Find where the given text appears and provide that cell's center as [x, y] coordinate. 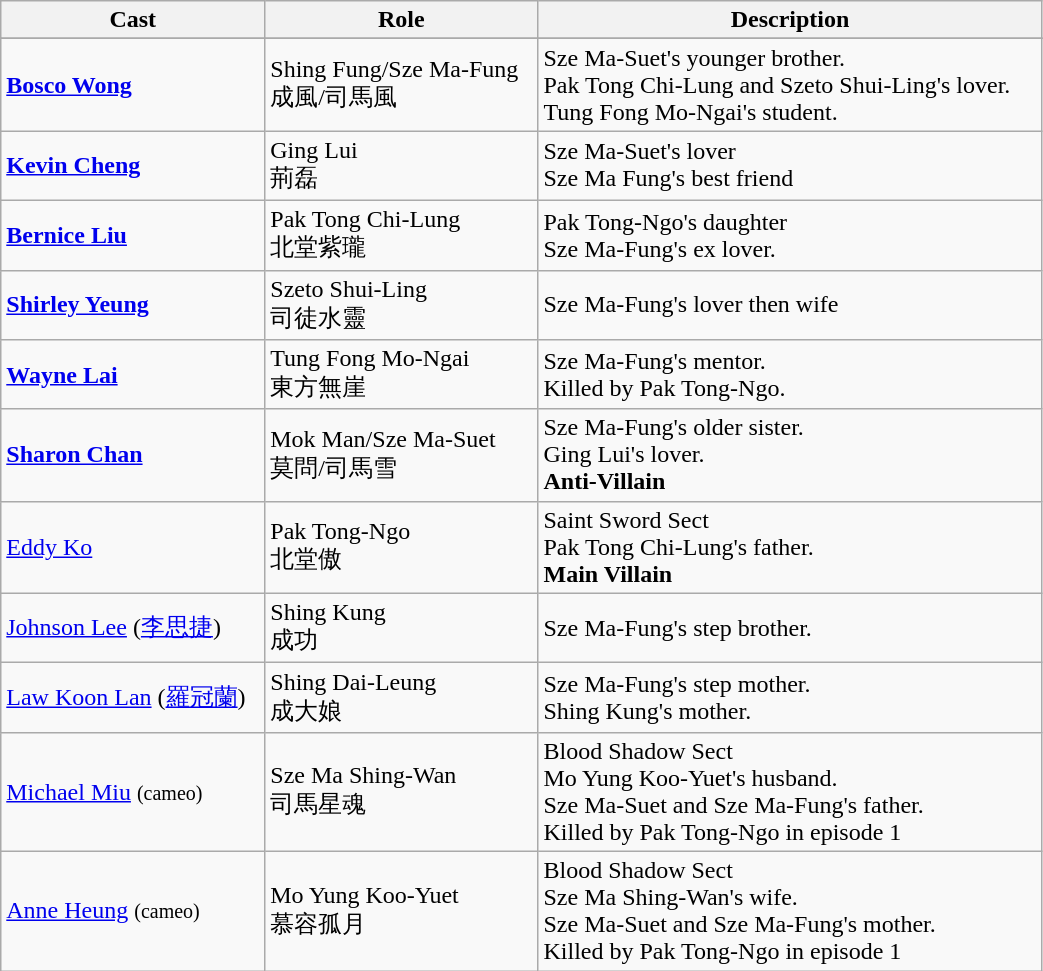
Mok Man/Sze Ma-Suet 莫問/司馬雪 [402, 455]
Szeto Shui-Ling 司徒水靈 [402, 305]
Shing Dai-Leung 成大娘 [402, 698]
Sze Ma-Fung's older sister. Ging Lui's lover. Anti-Villain [790, 455]
Sze Ma-Fung's mentor. Killed by Pak Tong-Ngo. [790, 375]
Pak Tong-Ngo's daughter Sze Ma-Fung's ex lover. [790, 235]
Michael Miu (cameo) [133, 792]
Description [790, 20]
Bernice Liu [133, 235]
Sze Ma-Suet's younger brother. Pak Tong Chi-Lung and Szeto Shui-Ling's lover. Tung Fong Mo-Ngai's student. [790, 85]
Role [402, 20]
Sze Ma-Fung's step brother. [790, 628]
Sze Ma-Suet's lover Sze Ma Fung's best friend [790, 166]
Sharon Chan [133, 455]
Blood Shadow Sect Sze Ma Shing-Wan's wife. Sze Ma-Suet and Sze Ma-Fung's mother. Killed by Pak Tong-Ngo in episode 1 [790, 910]
Sze Ma-Fung's lover then wife [790, 305]
Wayne Lai [133, 375]
Mo Yung Koo-Yuet 慕容孤月 [402, 910]
Tung Fong Mo-Ngai 東方無崖 [402, 375]
Eddy Ko [133, 547]
Ging Lui 荊磊 [402, 166]
Sze Ma-Fung's step mother. Shing Kung's mother. [790, 698]
Pak Tong Chi-Lung 北堂紫瓏 [402, 235]
Pak Tong-Ngo 北堂傲 [402, 547]
Anne Heung (cameo) [133, 910]
Law Koon Lan (羅冠蘭) [133, 698]
Cast [133, 20]
Bosco Wong [133, 85]
Shing Fung/Sze Ma-Fung 成風/司馬風 [402, 85]
Johnson Lee (李思捷) [133, 628]
Saint Sword Sect Pak Tong Chi-Lung's father. Main Villain [790, 547]
Sze Ma Shing-Wan 司馬星魂 [402, 792]
Blood Shadow Sect Mo Yung Koo-Yuet's husband. Sze Ma-Suet and Sze Ma-Fung's father. Killed by Pak Tong-Ngo in episode 1 [790, 792]
Kevin Cheng [133, 166]
Shirley Yeung [133, 305]
Shing Kung 成功 [402, 628]
